Pinpoint the cell where the given text exists, returning its (x, y) midpoint coordinate. 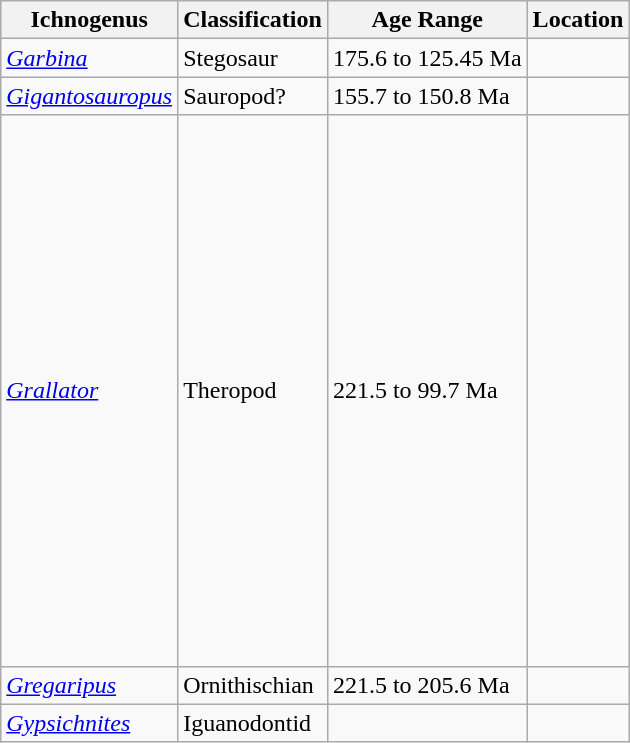
221.5 to 205.6 Ma (427, 685)
Garbina (90, 58)
Sauropod? (253, 96)
Ichnogenus (90, 20)
Classification (253, 20)
Gypsichnites (90, 723)
221.5 to 99.7 Ma (427, 390)
Grallator (90, 390)
Ornithischian (253, 685)
Age Range (427, 20)
Stegosaur (253, 58)
Gigantosauropus (90, 96)
Theropod (253, 390)
175.6 to 125.45 Ma (427, 58)
Gregaripus (90, 685)
Iguanodontid (253, 723)
Location (578, 20)
155.7 to 150.8 Ma (427, 96)
